From the cell containing the given text, extract its center point as (X, Y) coordinate. 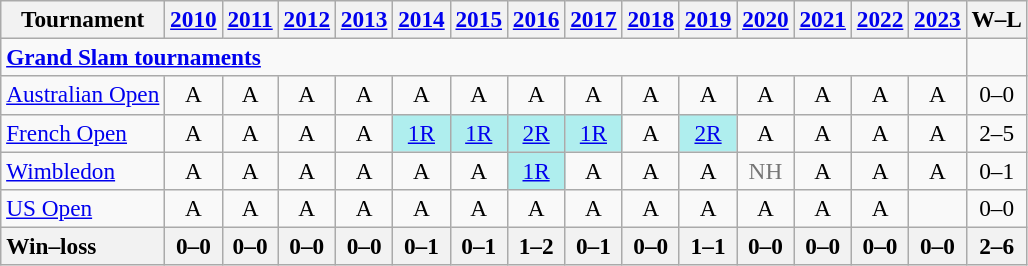
2–6 (996, 246)
2017 (594, 19)
French Open (83, 133)
2013 (364, 19)
Tournament (83, 19)
Grand Slam tournaments (484, 57)
2010 (194, 19)
Win–loss (83, 246)
2018 (650, 19)
2011 (250, 19)
Wimbledon (83, 170)
2020 (766, 19)
2023 (938, 19)
Australian Open (83, 95)
2–5 (996, 133)
2019 (708, 19)
W–L (996, 19)
1–2 (536, 246)
NH (766, 170)
1–1 (708, 246)
2021 (822, 19)
2015 (478, 19)
2016 (536, 19)
2014 (422, 19)
US Open (83, 208)
2012 (306, 19)
2022 (880, 19)
